Capture the cell that displays the provided text and extract its (x, y) central coordinate. 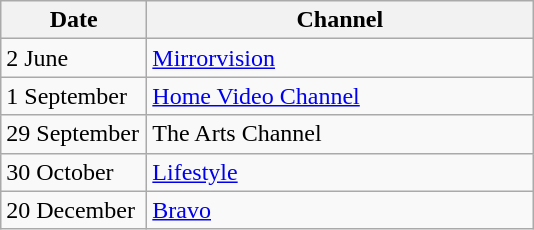
Lifestyle (340, 172)
30 October (74, 172)
20 December (74, 210)
The Arts Channel (340, 134)
Date (74, 20)
2 June (74, 58)
29 September (74, 134)
Home Video Channel (340, 96)
Channel (340, 20)
Mirrorvision (340, 58)
Bravo (340, 210)
1 September (74, 96)
